Find where the given text appears and provide that cell's center as (X, Y) coordinate. 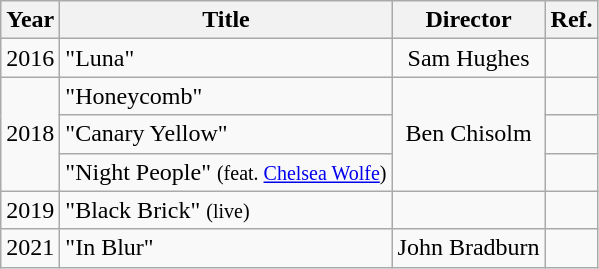
2018 (30, 134)
Director (468, 20)
Ben Chisolm (468, 134)
2016 (30, 58)
"Night People" (feat. Chelsea Wolfe) (226, 172)
"In Blur" (226, 248)
Title (226, 20)
"Honeycomb" (226, 96)
2021 (30, 248)
John Bradburn (468, 248)
Year (30, 20)
2019 (30, 210)
"Canary Yellow" (226, 134)
"Black Brick" (live) (226, 210)
Sam Hughes (468, 58)
"Luna" (226, 58)
Ref. (572, 20)
